Pinpoint the cell where the given text exists, returning its (x, y) midpoint coordinate. 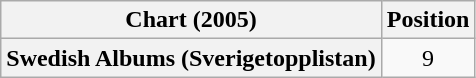
Swedish Albums (Sverigetopplistan) (191, 58)
Position (428, 20)
Chart (2005) (191, 20)
9 (428, 58)
